Pinpoint the cell where the given text exists, returning its (X, Y) midpoint coordinate. 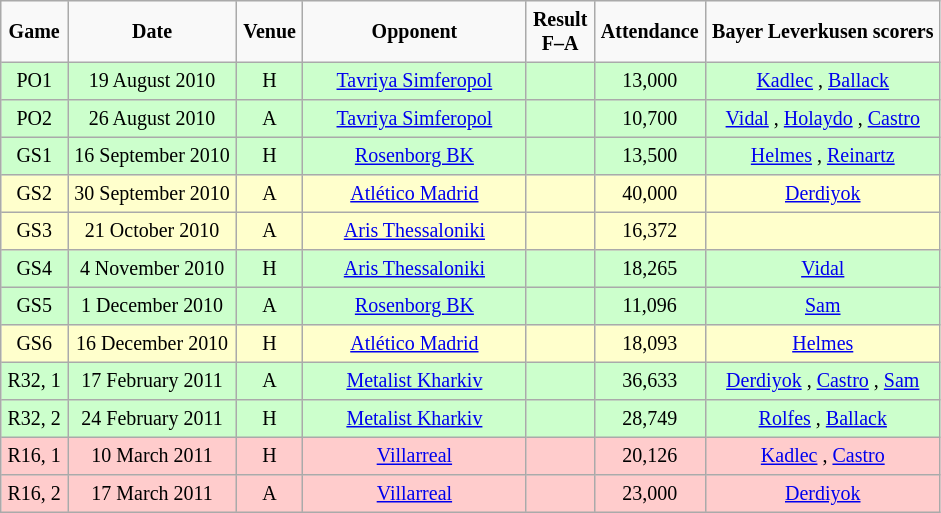
GS5 (34, 306)
Kadlec , Castro (822, 456)
26 August 2010 (152, 119)
11,096 (650, 306)
1 December 2010 (152, 306)
Rolfes , Ballack (822, 419)
Attendance (650, 32)
GS2 (34, 194)
30 September 2010 (152, 194)
21 October 2010 (152, 231)
Helmes , Reinartz (822, 156)
17 March 2011 (152, 494)
R32, 1 (34, 381)
Kadlec , Ballack (822, 81)
Sam (822, 306)
18,093 (650, 344)
16 September 2010 (152, 156)
Venue (270, 32)
PO2 (34, 119)
R16, 1 (34, 456)
10 March 2011 (152, 456)
40,000 (650, 194)
GS3 (34, 231)
19 August 2010 (152, 81)
GS4 (34, 269)
17 February 2011 (152, 381)
23,000 (650, 494)
4 November 2010 (152, 269)
GS6 (34, 344)
Derdiyok , Castro , Sam (822, 381)
36,633 (650, 381)
Opponent (415, 32)
Date (152, 32)
R16, 2 (34, 494)
Vidal , Holaydo , Castro (822, 119)
24 February 2011 (152, 419)
10,700 (650, 119)
28,749 (650, 419)
Game (34, 32)
16,372 (650, 231)
R32, 2 (34, 419)
13,000 (650, 81)
PO1 (34, 81)
18,265 (650, 269)
Vidal (822, 269)
16 December 2010 (152, 344)
20,126 (650, 456)
ResultF–A (560, 32)
Helmes (822, 344)
Bayer Leverkusen scorers (822, 32)
13,500 (650, 156)
GS1 (34, 156)
